Capture the cell that displays the provided text and extract its [X, Y] central coordinate. 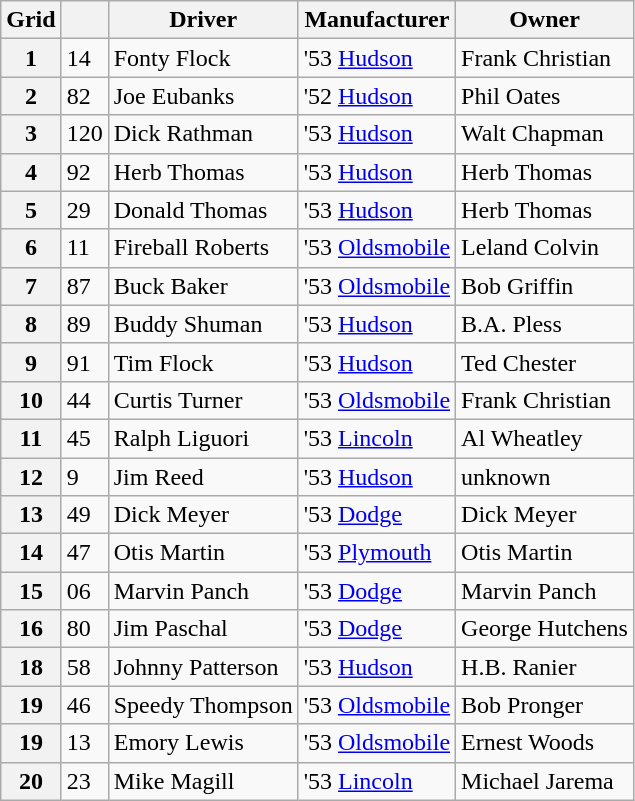
82 [84, 96]
7 [31, 286]
Donald Thomas [203, 210]
Al Wheatley [545, 438]
44 [84, 400]
Owner [545, 20]
29 [84, 210]
47 [84, 553]
12 [31, 477]
89 [84, 324]
Fonty Flock [203, 58]
'52 Hudson [376, 96]
George Hutchens [545, 629]
2 [31, 96]
87 [84, 286]
18 [31, 667]
Ted Chester [545, 362]
Michael Jarema [545, 781]
5 [31, 210]
Joe Eubanks [203, 96]
3 [31, 134]
Buck Baker [203, 286]
'53 Plymouth [376, 553]
45 [84, 438]
6 [31, 248]
Bob Pronger [545, 705]
58 [84, 667]
Tim Flock [203, 362]
46 [84, 705]
Dick Rathman [203, 134]
Manufacturer [376, 20]
unknown [545, 477]
06 [84, 591]
80 [84, 629]
20 [31, 781]
Walt Chapman [545, 134]
8 [31, 324]
1 [31, 58]
B.A. Pless [545, 324]
15 [31, 591]
10 [31, 400]
Emory Lewis [203, 743]
Grid [31, 20]
49 [84, 515]
Mike Magill [203, 781]
120 [84, 134]
23 [84, 781]
Speedy Thompson [203, 705]
Ernest Woods [545, 743]
Buddy Shuman [203, 324]
Jim Reed [203, 477]
4 [31, 172]
Leland Colvin [545, 248]
Driver [203, 20]
91 [84, 362]
H.B. Ranier [545, 667]
Phil Oates [545, 96]
Jim Paschal [203, 629]
Curtis Turner [203, 400]
Fireball Roberts [203, 248]
16 [31, 629]
92 [84, 172]
Ralph Liguori [203, 438]
Bob Griffin [545, 286]
Johnny Patterson [203, 667]
